For the text-containing cell, return its midpoint in (X, Y) coordinate format. 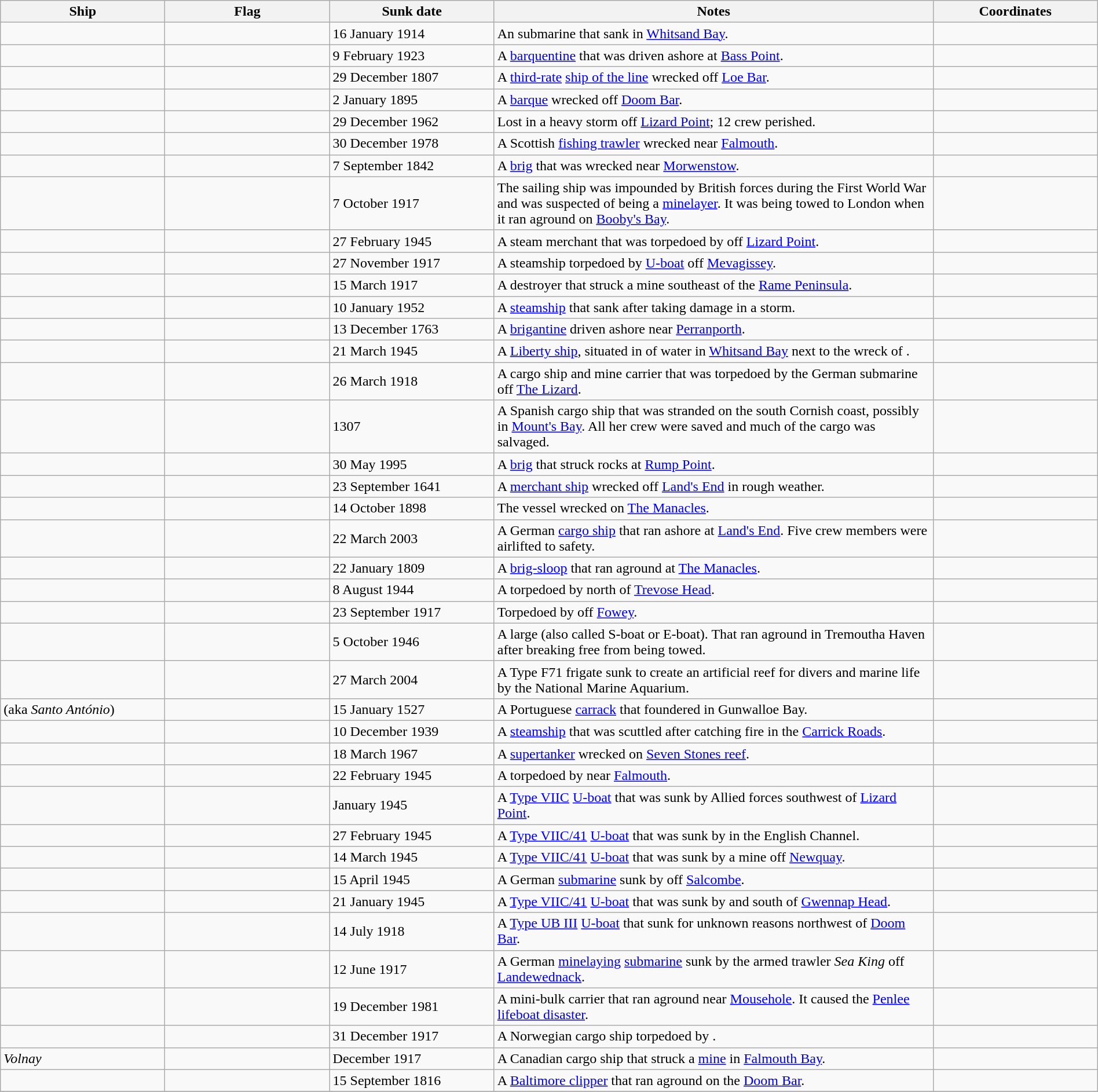
A Type VIIC/41 U-boat that was sunk by in the English Channel. (713, 836)
A steamship that sank after taking damage in a storm. (713, 307)
A brig that was wrecked near Morwenstow. (713, 166)
A Norwegian cargo ship torpedoed by . (713, 1036)
23 September 1917 (412, 612)
1307 (412, 427)
An submarine that sank in Whitsand Bay. (713, 34)
A destroyer that struck a mine southeast of the Rame Peninsula. (713, 285)
15 March 1917 (412, 285)
A steam merchant that was torpedoed by off Lizard Point. (713, 241)
A Baltimore clipper that ran aground on the Doom Bar. (713, 1080)
A German submarine sunk by off Salcombe. (713, 880)
27 November 1917 (412, 263)
15 April 1945 (412, 880)
15 September 1816 (412, 1080)
26 March 1918 (412, 381)
22 February 1945 (412, 776)
A torpedoed by north of Trevose Head. (713, 590)
A cargo ship and mine carrier that was torpedoed by the German submarine off The Lizard. (713, 381)
A Type VIIC U-boat that was sunk by Allied forces southwest of Lizard Point. (713, 806)
18 March 1967 (412, 753)
A brigantine driven ashore near Perranporth. (713, 329)
10 January 1952 (412, 307)
A barque wrecked off Doom Bar. (713, 100)
8 August 1944 (412, 590)
2 January 1895 (412, 100)
Notes (713, 12)
A Liberty ship, situated in of water in Whitsand Bay next to the wreck of . (713, 351)
22 March 2003 (412, 538)
22 January 1809 (412, 568)
7 September 1842 (412, 166)
13 December 1763 (412, 329)
A brig-sloop that ran aground at The Manacles. (713, 568)
(aka Santo António) (83, 709)
14 March 1945 (412, 858)
Sunk date (412, 12)
A Portuguese carrack that foundered in Gunwalloe Bay. (713, 709)
A German cargo ship that ran ashore at Land's End. Five crew members were airlifted to safety. (713, 538)
15 January 1527 (412, 709)
A Scottish fishing trawler wrecked near Falmouth. (713, 144)
Ship (83, 12)
Lost in a heavy storm off Lizard Point; 12 crew perished. (713, 122)
5 October 1946 (412, 642)
A barquentine that was driven ashore at Bass Point. (713, 56)
A torpedoed by near Falmouth. (713, 776)
7 October 1917 (412, 203)
A Canadian cargo ship that struck a mine in Falmouth Bay. (713, 1058)
9 February 1923 (412, 56)
14 October 1898 (412, 508)
A supertanker wrecked on Seven Stones reef. (713, 753)
The vessel wrecked on The Manacles. (713, 508)
A Type VIIC/41 U-boat that was sunk by a mine off Newquay. (713, 858)
Flag (247, 12)
29 December 1807 (412, 78)
A large (also called S-boat or E-boat). That ran aground in Tremoutha Haven after breaking free from being towed. (713, 642)
A German minelaying submarine sunk by the armed trawler Sea King off Landewednack. (713, 969)
A third-rate ship of the line wrecked off Loe Bar. (713, 78)
A Type UB III U-boat that sunk for unknown reasons northwest of Doom Bar. (713, 931)
21 January 1945 (412, 902)
A Type F71 frigate sunk to create an artificial reef for divers and marine life by the National Marine Aquarium. (713, 680)
A brig that struck rocks at Rump Point. (713, 464)
10 December 1939 (412, 731)
31 December 1917 (412, 1036)
30 May 1995 (412, 464)
30 December 1978 (412, 144)
Volnay (83, 1058)
29 December 1962 (412, 122)
Torpedoed by off Fowey. (713, 612)
A steamship torpedoed by U-boat off Mevagissey. (713, 263)
A Type VIIC/41 U-boat that was sunk by and south of Gwennap Head. (713, 902)
27 March 2004 (412, 680)
19 December 1981 (412, 1006)
21 March 1945 (412, 351)
16 January 1914 (412, 34)
December 1917 (412, 1058)
January 1945 (412, 806)
23 September 1641 (412, 486)
A mini-bulk carrier that ran aground near Mousehole. It caused the Penlee lifeboat disaster. (713, 1006)
14 July 1918 (412, 931)
12 June 1917 (412, 969)
A steamship that was scuttled after catching fire in the Carrick Roads. (713, 731)
Coordinates (1015, 12)
A merchant ship wrecked off Land's End in rough weather. (713, 486)
